Provide the [x, y] coordinate of the cell's center where the given text is located.  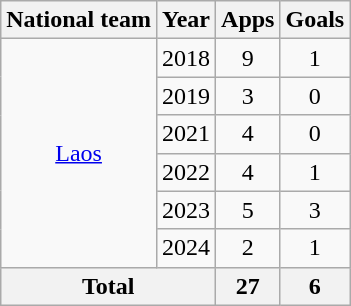
9 [248, 58]
Goals [315, 20]
Total [108, 286]
2 [248, 248]
National team [79, 20]
2019 [186, 96]
2018 [186, 58]
27 [248, 286]
2021 [186, 134]
Laos [79, 153]
5 [248, 210]
Apps [248, 20]
Year [186, 20]
2024 [186, 248]
2022 [186, 172]
2023 [186, 210]
6 [315, 286]
